Find where the given text appears and provide that cell's center as [X, Y] coordinate. 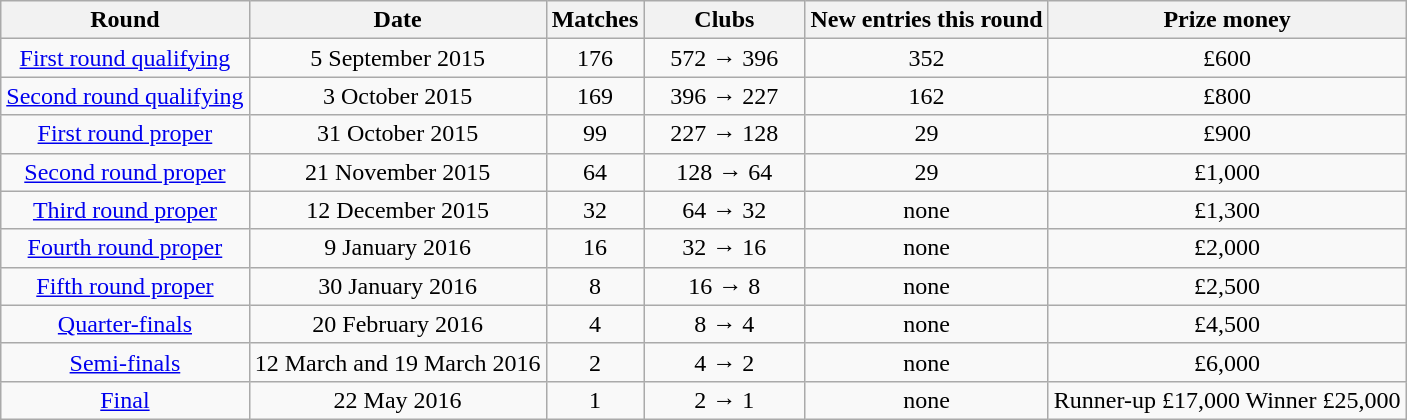
227 → 128 [724, 134]
Quarter-finals [125, 324]
176 [595, 58]
4 → 2 [724, 362]
9 January 2016 [398, 248]
32 [595, 210]
Clubs [724, 20]
Fifth round proper [125, 286]
352 [926, 58]
30 January 2016 [398, 286]
Date [398, 20]
396 → 227 [724, 96]
£900 [1227, 134]
Matches [595, 20]
First round qualifying [125, 58]
572 → 396 [724, 58]
99 [595, 134]
£1,300 [1227, 210]
£600 [1227, 58]
Second round qualifying [125, 96]
Third round proper [125, 210]
64 → 32 [724, 210]
Semi-finals [125, 362]
162 [926, 96]
128 → 64 [724, 172]
22 May 2016 [398, 400]
12 March and 19 March 2016 [398, 362]
Runner-up £17,000 Winner £25,000 [1227, 400]
£800 [1227, 96]
1 [595, 400]
£4,500 [1227, 324]
12 December 2015 [398, 210]
2 → 1 [724, 400]
Round [125, 20]
£6,000 [1227, 362]
5 September 2015 [398, 58]
£1,000 [1227, 172]
£2,000 [1227, 248]
£2,500 [1227, 286]
8 → 4 [724, 324]
32 → 16 [724, 248]
16 → 8 [724, 286]
Prize money [1227, 20]
First round proper [125, 134]
16 [595, 248]
2 [595, 362]
21 November 2015 [398, 172]
3 October 2015 [398, 96]
8 [595, 286]
20 February 2016 [398, 324]
Final [125, 400]
New entries this round [926, 20]
Fourth round proper [125, 248]
64 [595, 172]
169 [595, 96]
Second round proper [125, 172]
31 October 2015 [398, 134]
4 [595, 324]
